Pinpoint the cell where the given text exists, returning its [x, y] midpoint coordinate. 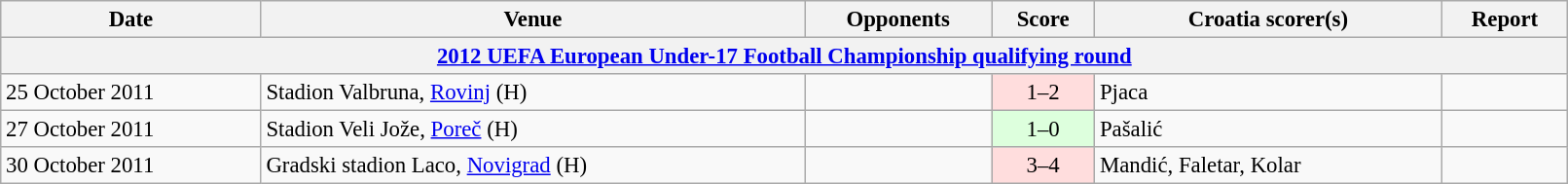
1–0 [1043, 129]
Stadion Valbruna, Rovinj (H) [533, 92]
25 October 2011 [130, 92]
Venue [533, 19]
3–4 [1043, 166]
Report [1505, 19]
1–2 [1043, 92]
Stadion Veli Jože, Poreč (H) [533, 129]
30 October 2011 [130, 166]
Score [1043, 19]
Pašalić [1269, 129]
27 October 2011 [130, 129]
Pjaca [1269, 92]
Croatia scorer(s) [1269, 19]
Mandić, Faletar, Kolar [1269, 166]
2012 UEFA European Under-17 Football Championship qualifying round [784, 56]
Date [130, 19]
Gradski stadion Laco, Novigrad (H) [533, 166]
Opponents [898, 19]
